Scan for the cell matching the given text and deliver its [X, Y] coordinate at center. 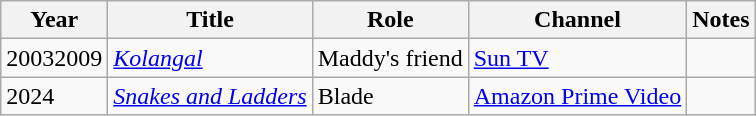
Amazon Prime Video [577, 96]
Sun TV [577, 58]
Blade [390, 96]
Channel [577, 20]
Kolangal [210, 58]
Title [210, 20]
Snakes and Ladders [210, 96]
20032009 [54, 58]
Role [390, 20]
Year [54, 20]
2024 [54, 96]
Maddy's friend [390, 58]
Notes [721, 20]
